Extract the [x, y] coordinate from the center of the cell holding the provided text.  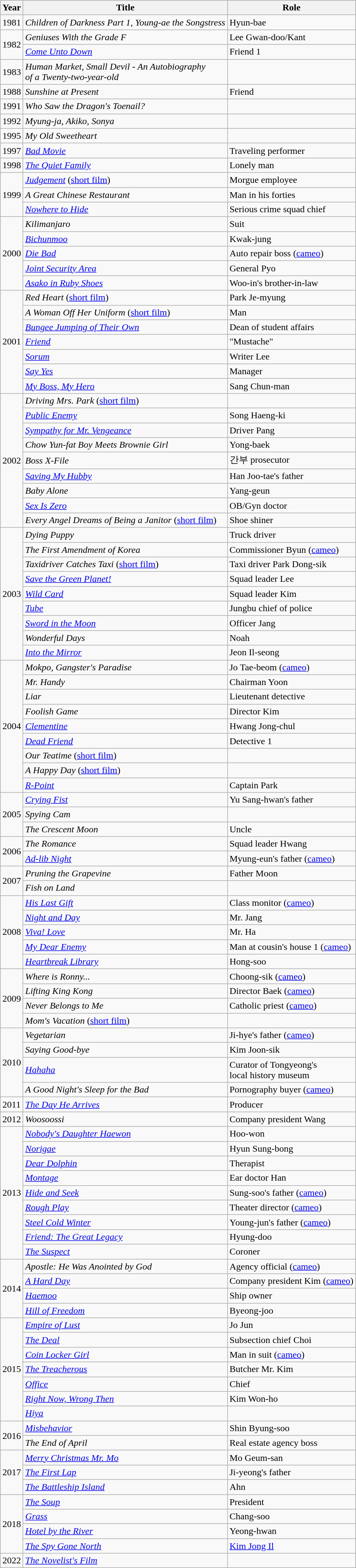
The Romance [125, 844]
Red Heart (short film) [125, 298]
Han Joo-tae's father [291, 476]
Mo Geum-san [291, 1457]
Chang-soo [291, 1517]
Hahaha [125, 1070]
Die Bad [125, 254]
General Pyo [291, 268]
A Woman Off Her Uniform (short film) [125, 312]
Judgement (short film) [125, 180]
R-Point [125, 785]
Geniuses With the Grade F [125, 37]
The Deal [125, 1340]
Hwang Jong-chul [291, 726]
Bungee Jumping of Their Own [125, 327]
Park Je-myung [291, 298]
Say Yes [125, 371]
Writer Lee [291, 356]
Squad leader Hwang [291, 844]
Lifting King Kong [125, 991]
Jo Jun [291, 1325]
Viva! Love [125, 932]
Noah [291, 638]
Pruning the Grapevine [125, 873]
2004 [12, 726]
Producer [291, 1104]
2009 [12, 998]
Officer Jang [291, 623]
The Novelist's Film [125, 1561]
Manager [291, 371]
My Dear Enemy [125, 947]
Woo-in's brother-in-law [291, 283]
Auto repair boss (cameo) [291, 254]
Office [125, 1384]
Kwak-jung [291, 239]
Kim Joon-sik [291, 1050]
The Suspect [125, 1251]
Dear Dolphin [125, 1163]
Lieutenant detective [291, 697]
Coin Locker Girl [125, 1355]
Real estate agency boss [291, 1443]
2005 [12, 815]
Hong-soo [291, 961]
Sunshine at Present [125, 92]
Lee Gwan-doo/Kant [291, 37]
Hill of Freedom [125, 1311]
Hyung-doo [291, 1237]
The Battleship Island [125, 1487]
Norigae [125, 1149]
Empire of Lust [125, 1325]
A Great Chinese Restaurant [125, 194]
Haemoo [125, 1296]
2018 [12, 1524]
Liar [125, 697]
Bad Movie [125, 150]
1998 [12, 165]
Jungbu chief of police [291, 608]
Man at cousin's house 1 (cameo) [291, 947]
Sword in the Moon [125, 623]
Bichunmoo [125, 239]
2007 [12, 881]
Dead Friend [125, 741]
Public Enemy [125, 415]
2011 [12, 1104]
Subsection chief Choi [291, 1340]
Curator of Tongyeong's local history museum [291, 1070]
Rough Play [125, 1207]
Hyun Sung-bong [291, 1149]
Mr. Jang [291, 917]
Yong-baek [291, 445]
Myung-ja, Akiko, Sonya [125, 121]
Merry Christmas Mr. Mo [125, 1457]
1997 [12, 150]
Man in suit (cameo) [291, 1355]
Come Unto Down [125, 52]
Tube [125, 608]
Our Teatime (short film) [125, 755]
"Mustache" [291, 342]
2015 [12, 1369]
1982 [12, 44]
Year [12, 8]
Chairman Yoon [291, 682]
A Good Night's Sleep for the Bad [125, 1090]
Driving Mrs. Park (short film) [125, 401]
Mokpo, Gangster's Paradise [125, 667]
Suit [291, 224]
1988 [12, 92]
His Last Gift [125, 903]
Serious crime squad chief [291, 210]
Company president Kim (cameo) [291, 1281]
1992 [12, 121]
Boss X-File [125, 461]
Butcher Mr. Kim [291, 1369]
Hotel by the River [125, 1531]
Yang-geun [291, 491]
Lonely man [291, 165]
Where is Ronny... [125, 976]
2013 [12, 1193]
Children of Darkness Part 1, Young-ae the Songstress [125, 22]
Traveling performer [291, 150]
Byeong-joo [291, 1311]
Right Now, Wrong Then [125, 1399]
Hoo-won [291, 1134]
간부 prosecutor [291, 461]
Song Haeng-ki [291, 415]
1983 [12, 72]
Mr. Ha [291, 932]
Human Market, Small Devil - An Autobiography of a Twenty-two-year-old [125, 72]
The First Lap [125, 1472]
Friend: The Great Legacy [125, 1237]
Truck driver [291, 535]
The Spy Gone North [125, 1546]
Shin Byung-soo [291, 1428]
Save the Green Planet! [125, 579]
Apostle: He Was Anointed by God [125, 1266]
Crying Fist [125, 800]
Yeong-hwan [291, 1531]
Asako in Ruby Shoes [125, 283]
Saving My Hubby [125, 476]
Kilimanjaro [125, 224]
Nowhere to Hide [125, 210]
The Quiet Family [125, 165]
A Hard Day [125, 1281]
Ad-lib Night [125, 859]
President [291, 1502]
Dean of student affairs [291, 327]
The First Amendment of Korea [125, 549]
Therapist [291, 1163]
Chief [291, 1384]
Hide and Seek [125, 1193]
Chow Yun-fat Boy Meets Brownie Girl [125, 445]
Steel Cold Winter [125, 1222]
Hyun-bae [291, 22]
Wild Card [125, 594]
Catholic priest (cameo) [291, 1006]
Yu Sang-hwan's father [291, 800]
Title [125, 8]
Choong-sik (cameo) [291, 976]
2002 [12, 460]
Squad leader Lee [291, 579]
Pornography buyer (cameo) [291, 1090]
The Crescent Moon [125, 829]
Agency official (cameo) [291, 1266]
Hiya [125, 1413]
Kim Won-ho [291, 1399]
Class monitor (cameo) [291, 903]
Young-jun's father (cameo) [291, 1222]
The Soup [125, 1502]
Wonderful Days [125, 638]
Sang Chun-man [291, 386]
2022 [12, 1561]
Who Saw the Dragon's Toenail? [125, 106]
2001 [12, 342]
2003 [12, 594]
Never Belongs to Me [125, 1006]
1981 [12, 22]
2006 [12, 851]
Uncle [291, 829]
Driver Pang [291, 430]
1991 [12, 106]
Kim Jong Il [291, 1546]
Dying Puppy [125, 535]
Jo Tae-beom (cameo) [291, 667]
Mom's Vacation (short film) [125, 1020]
Every Angel Dreams of Being a Janitor (short film) [125, 520]
Sung-soo's father (cameo) [291, 1193]
Taxidriver Catches Taxi (short film) [125, 564]
The Day He Arrives [125, 1104]
Nobody's Daughter Haewon [125, 1134]
2000 [12, 254]
Clementine [125, 726]
Misbehavior [125, 1428]
Baby Alone [125, 491]
Shoe shiner [291, 520]
Ship owner [291, 1296]
Director Baek (cameo) [291, 991]
Mr. Handy [125, 682]
Morgue employee [291, 180]
Detective 1 [291, 741]
OB/Gyn doctor [291, 505]
Ahn [291, 1487]
Friend 1 [291, 52]
Ear doctor Han [291, 1178]
Saying Good-bye [125, 1050]
Heartbreak Library [125, 961]
1995 [12, 136]
Woosoossi [125, 1119]
Myung-eun's father (cameo) [291, 859]
Squad leader Kim [291, 594]
1999 [12, 194]
2017 [12, 1472]
A Happy Day (short film) [125, 770]
2012 [12, 1119]
Sorum [125, 356]
Coroner [291, 1251]
Captain Park [291, 785]
2010 [12, 1062]
Spying Cam [125, 815]
Sympathy for Mr. Vengeance [125, 430]
The Treacherous [125, 1369]
2008 [12, 932]
Into the Mirror [125, 653]
Commissioner Byun (cameo) [291, 549]
2014 [12, 1288]
Role [291, 8]
Ji-yeong's father [291, 1472]
The End of April [125, 1443]
Joint Security Area [125, 268]
Taxi driver Park Dong-sik [291, 564]
Father Moon [291, 873]
Man in his forties [291, 194]
Sex Is Zero [125, 505]
My Old Sweetheart [125, 136]
Montage [125, 1178]
Ji-hye's father (cameo) [291, 1035]
2016 [12, 1435]
Director Kim [291, 711]
Night and Day [125, 917]
Theater director (cameo) [291, 1207]
Grass [125, 1517]
Foolish Game [125, 711]
My Boss, My Hero [125, 386]
Jeon Il-seong [291, 653]
Man [291, 312]
Fish on Land [125, 888]
Vegetarian [125, 1035]
Company president Wang [291, 1119]
